For the text-containing cell, return its midpoint in (X, Y) coordinate format. 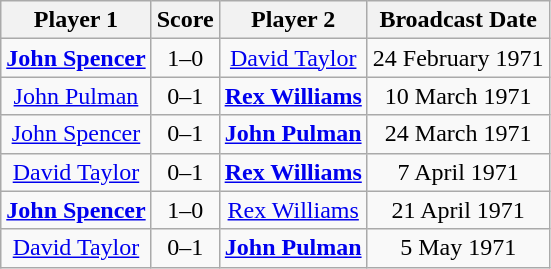
7 April 1971 (458, 172)
24 February 1971 (458, 58)
24 March 1971 (458, 134)
Score (185, 20)
Player 1 (76, 20)
21 April 1971 (458, 210)
10 March 1971 (458, 96)
Player 2 (293, 20)
5 May 1971 (458, 248)
Broadcast Date (458, 20)
